For the text-containing cell, return its midpoint in [x, y] coordinate format. 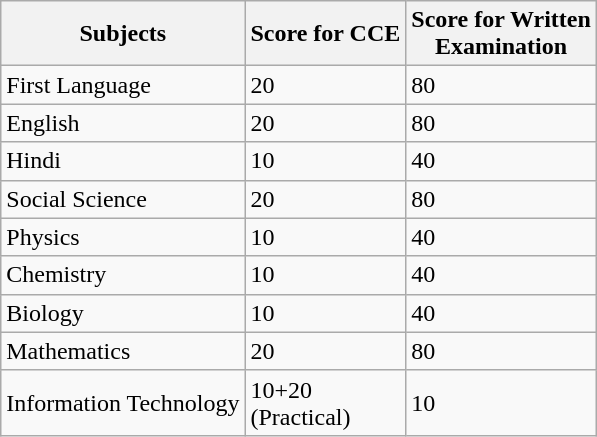
Biology [123, 313]
First Language [123, 85]
10+20(Practical) [326, 402]
Information Technology [123, 402]
Social Science [123, 199]
Chemistry [123, 275]
Subjects [123, 34]
English [123, 123]
Mathematics [123, 351]
Physics [123, 237]
Score for CCE [326, 34]
Hindi [123, 161]
Score for WrittenExamination [502, 34]
